Search for the cell housing the specified text and yield its [X, Y] center coordinate. 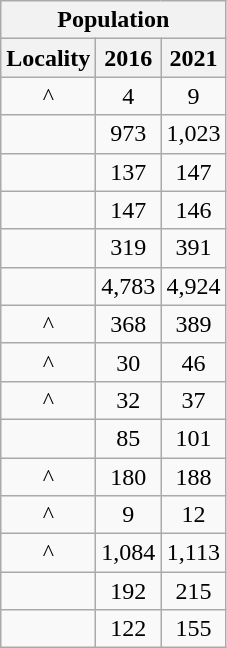
215 [194, 591]
389 [194, 324]
1,084 [128, 553]
146 [194, 210]
2021 [194, 58]
155 [194, 629]
1,023 [194, 134]
37 [194, 400]
4,924 [194, 286]
180 [128, 477]
1,113 [194, 553]
30 [128, 362]
137 [128, 172]
192 [128, 591]
101 [194, 438]
973 [128, 134]
85 [128, 438]
319 [128, 248]
368 [128, 324]
4,783 [128, 286]
Population [114, 20]
4 [128, 96]
391 [194, 248]
2016 [128, 58]
46 [194, 362]
188 [194, 477]
122 [128, 629]
12 [194, 515]
Locality [48, 58]
32 [128, 400]
